Identify which cell holds the provided text, then report its (X, Y) central coordinate. 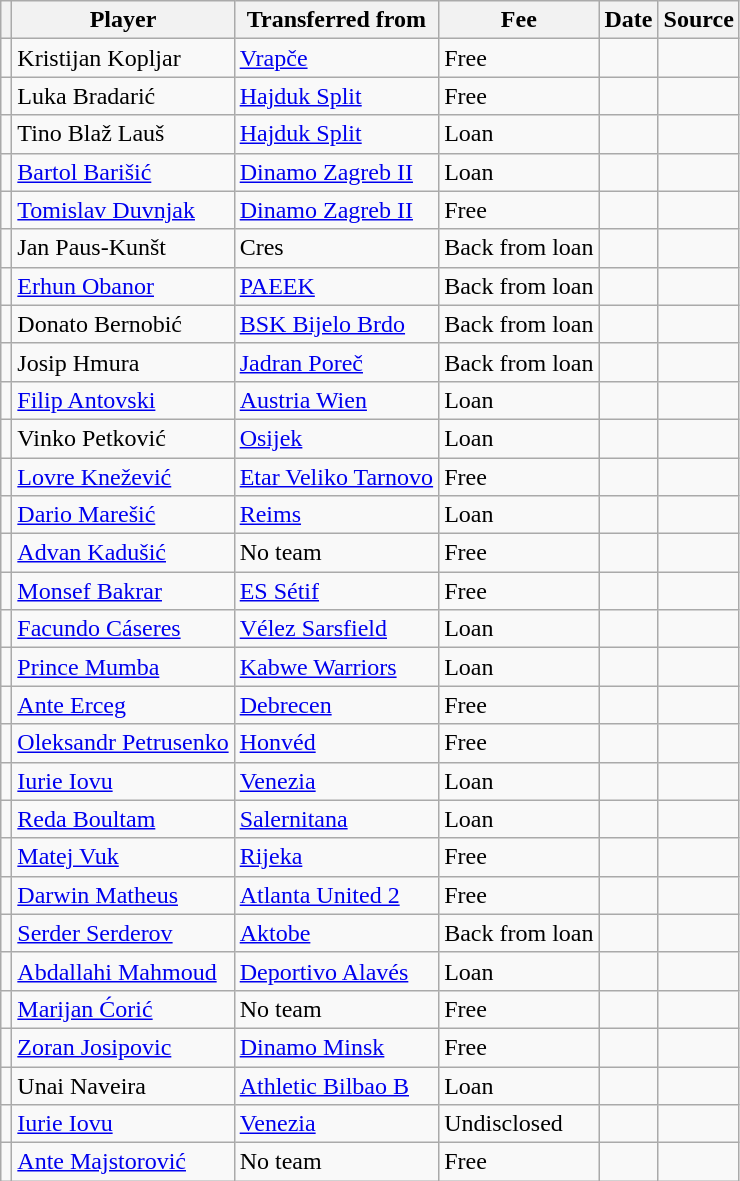
Tino Blaž Lauš (123, 134)
BSK Bijelo Brdo (336, 324)
Lovre Knežević (123, 477)
Donato Bernobić (123, 324)
Kabwe Warriors (336, 667)
Ante Majstorović (123, 1162)
Undisclosed (519, 1124)
Bartol Barišić (123, 172)
Advan Kadušić (123, 553)
Filip Antovski (123, 400)
Dinamo Minsk (336, 1047)
Osijek (336, 438)
Jadran Poreč (336, 362)
Tomislav Duvnjak (123, 210)
Dario Marešić (123, 515)
Player (123, 20)
Austria Wien (336, 400)
Darwin Matheus (123, 895)
Vinko Petković (123, 438)
Salernitana (336, 819)
Jan Paus-Kunšt (123, 248)
Abdallahi Mahmoud (123, 971)
Oleksandr Petrusenko (123, 743)
Vrapče (336, 58)
Rijeka (336, 857)
Vélez Sarsfield (336, 629)
Serder Serderov (123, 933)
Ante Erceg (123, 705)
Atlanta United 2 (336, 895)
Debrecen (336, 705)
Source (698, 20)
Athletic Bilbao B (336, 1085)
Date (628, 20)
Facundo Cáseres (123, 629)
Erhun Obanor (123, 286)
PAEEK (336, 286)
Monsef Bakrar (123, 591)
Deportivo Alavés (336, 971)
Luka Bradarić (123, 96)
Unai Naveira (123, 1085)
Prince Mumba (123, 667)
Etar Veliko Tarnovo (336, 477)
Fee (519, 20)
Reims (336, 515)
Marijan Ćorić (123, 1009)
Transferred from (336, 20)
ES Sétif (336, 591)
Aktobe (336, 933)
Reda Boultam (123, 819)
Josip Hmura (123, 362)
Honvéd (336, 743)
Cres (336, 248)
Kristijan Kopljar (123, 58)
Matej Vuk (123, 857)
Zoran Josipovic (123, 1047)
